Output the (X, Y) coordinate of the center of the cell containing the given text.  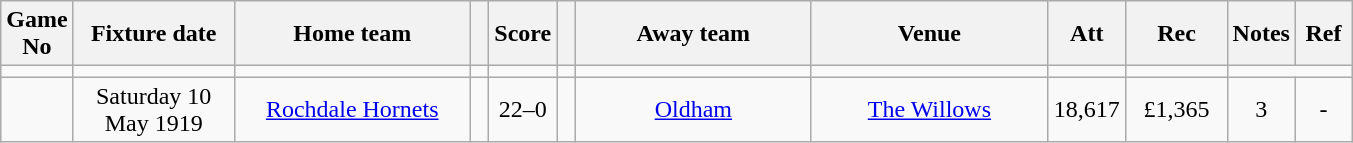
Away team (693, 34)
Saturday 10 May 1919 (154, 110)
Home team (352, 34)
Game No (37, 34)
3 (1261, 110)
Att (1086, 34)
Ref (1323, 34)
18,617 (1086, 110)
The Willows (929, 110)
Notes (1261, 34)
Rec (1176, 34)
Score (523, 34)
Oldham (693, 110)
Fixture date (154, 34)
Venue (929, 34)
22–0 (523, 110)
£1,365 (1176, 110)
Rochdale Hornets (352, 110)
- (1323, 110)
